Locate the cell with the specified text and output its [x, y] center coordinate. 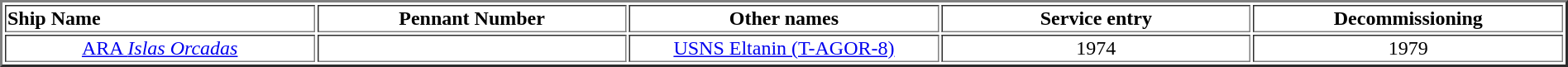
1974 [1096, 48]
Ship Name [160, 18]
USNS Eltanin (T-AGOR-8) [784, 48]
ARA Islas Orcadas [160, 48]
Other names [784, 18]
1979 [1408, 48]
Service entry [1096, 18]
Decommissioning [1408, 18]
Pennant Number [471, 18]
